Capture the cell that displays the provided text and extract its [x, y] central coordinate. 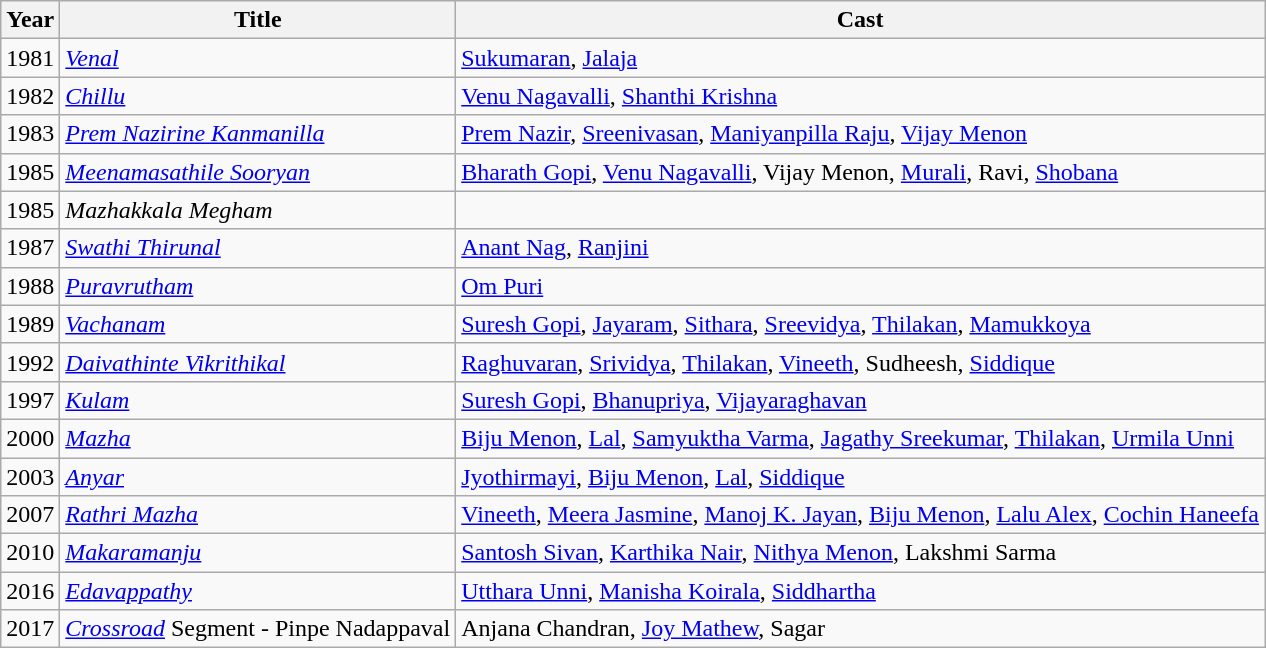
Kulam [258, 400]
Chillu [258, 96]
Crossroad Segment - Pinpe Nadappaval [258, 629]
Edavappathy [258, 591]
Utthara Unni, Manisha Koirala, Siddhartha [860, 591]
2003 [30, 477]
Anyar [258, 477]
Raghuvaran, Srividya, Thilakan, Vineeth, Sudheesh, Siddique [860, 362]
Mazhakkala Megham [258, 210]
Rathri Mazha [258, 515]
Suresh Gopi, Bhanupriya, Vijayaraghavan [860, 400]
Puravrutham [258, 286]
Prem Nazirine Kanmanilla [258, 134]
Cast [860, 20]
Om Puri [860, 286]
2007 [30, 515]
1982 [30, 96]
2010 [30, 553]
2016 [30, 591]
Suresh Gopi, Jayaram, Sithara, Sreevidya, Thilakan, Mamukkoya [860, 324]
Jyothirmayi, Biju Menon, Lal, Siddique [860, 477]
2017 [30, 629]
Meenamasathile Sooryan [258, 172]
1992 [30, 362]
Mazha [258, 438]
Makaramanju [258, 553]
1997 [30, 400]
Year [30, 20]
Vachanam [258, 324]
Bharath Gopi, Venu Nagavalli, Vijay Menon, Murali, Ravi, Shobana [860, 172]
Swathi Thirunal [258, 248]
Daivathinte Vikrithikal [258, 362]
1981 [30, 58]
Anjana Chandran, Joy Mathew, Sagar [860, 629]
1989 [30, 324]
1983 [30, 134]
Biju Menon, Lal, Samyuktha Varma, Jagathy Sreekumar, Thilakan, Urmila Unni [860, 438]
1988 [30, 286]
2000 [30, 438]
Sukumaran, Jalaja [860, 58]
Vineeth, Meera Jasmine, Manoj K. Jayan, Biju Menon, Lalu Alex, Cochin Haneefa [860, 515]
Venal [258, 58]
1987 [30, 248]
Title [258, 20]
Prem Nazir, Sreenivasan, Maniyanpilla Raju, Vijay Menon [860, 134]
Anant Nag, Ranjini [860, 248]
Santosh Sivan, Karthika Nair, Nithya Menon, Lakshmi Sarma [860, 553]
Venu Nagavalli, Shanthi Krishna [860, 96]
